Provide the [x, y] coordinate of the cell's center where the given text is located.  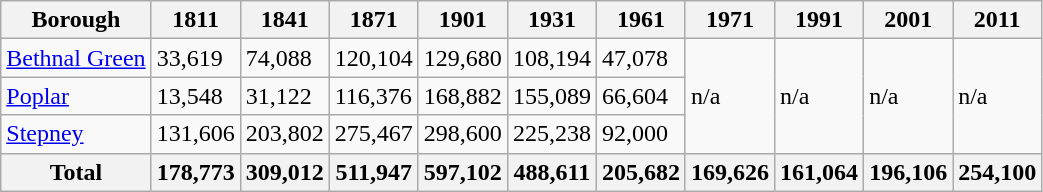
131,606 [196, 134]
196,106 [908, 172]
155,089 [552, 96]
225,238 [552, 134]
1961 [640, 20]
298,600 [462, 134]
1811 [196, 20]
1841 [284, 20]
108,194 [552, 58]
2001 [908, 20]
1931 [552, 20]
597,102 [462, 172]
1991 [820, 20]
488,611 [552, 172]
120,104 [374, 58]
205,682 [640, 172]
275,467 [374, 134]
169,626 [730, 172]
66,604 [640, 96]
Poplar [76, 96]
1901 [462, 20]
33,619 [196, 58]
92,000 [640, 134]
254,100 [998, 172]
13,548 [196, 96]
178,773 [196, 172]
Stepney [76, 134]
1971 [730, 20]
1871 [374, 20]
Bethnal Green [76, 58]
Total [76, 172]
511,947 [374, 172]
309,012 [284, 172]
2011 [998, 20]
74,088 [284, 58]
129,680 [462, 58]
168,882 [462, 96]
Borough [76, 20]
31,122 [284, 96]
203,802 [284, 134]
116,376 [374, 96]
161,064 [820, 172]
47,078 [640, 58]
